Determine the [X, Y] coordinate at the center of the cell enclosing the given text.  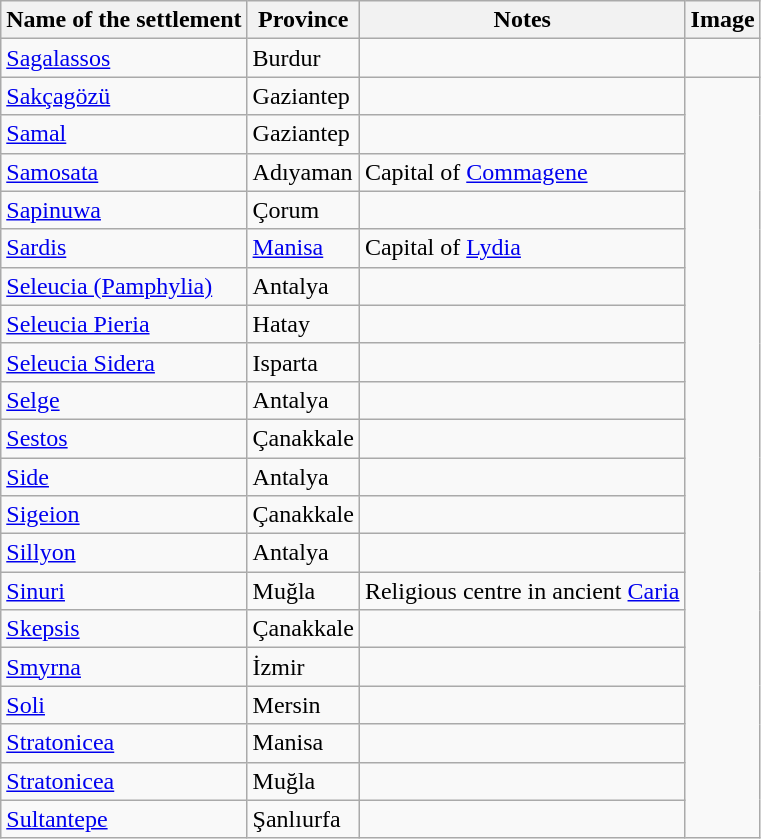
Sinuri [124, 591]
Sigeion [124, 515]
Hatay [303, 324]
Sillyon [124, 553]
Selge [124, 400]
Smyrna [124, 667]
Sultantepe [124, 819]
Image [722, 20]
Seleucia (Pamphylia) [124, 286]
Name of the settlement [124, 20]
İzmir [303, 667]
Seleucia Pieria [124, 324]
Side [124, 477]
Sapinuwa [124, 210]
Notes [522, 20]
Mersin [303, 705]
Samal [124, 134]
Burdur [303, 58]
Sagalassos [124, 58]
Capital of Commagene [522, 172]
Province [303, 20]
Religious centre in ancient Caria [522, 591]
Soli [124, 705]
Sestos [124, 438]
Adıyaman [303, 172]
Sakçagözü [124, 96]
Isparta [303, 362]
Şanlıurfa [303, 819]
Seleucia Sidera [124, 362]
Samosata [124, 172]
Çorum [303, 210]
Skepsis [124, 629]
Capital of Lydia [522, 248]
Sardis [124, 248]
